Output the (X, Y) coordinate of the center of the cell containing the given text.  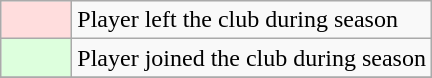
Player left the club during season (252, 20)
Player joined the club during season (252, 58)
